Output the (x, y) coordinate of the center of the cell containing the given text.  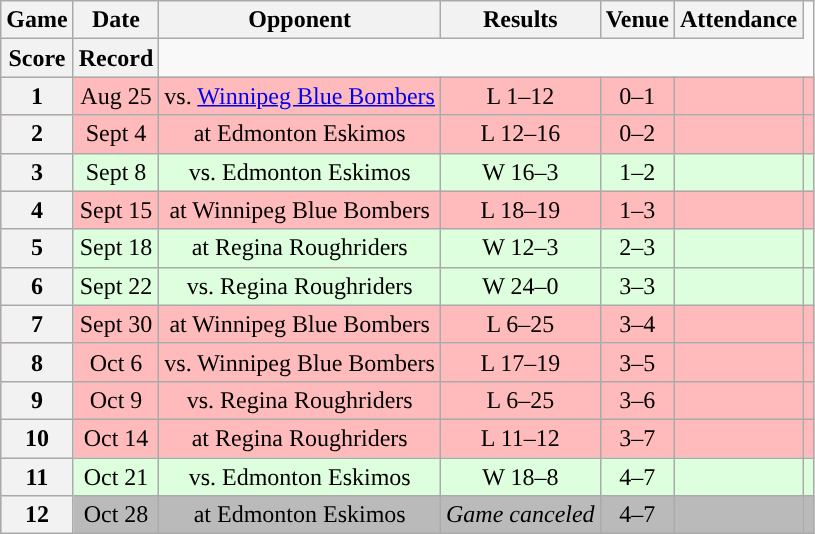
5 (37, 248)
Record (116, 58)
6 (37, 286)
11 (37, 477)
Sept 8 (116, 172)
7 (37, 324)
L 12–16 (520, 134)
12 (37, 515)
8 (37, 362)
3 (37, 172)
1 (37, 96)
Oct 9 (116, 400)
Oct 28 (116, 515)
Sept 30 (116, 324)
L 17–19 (520, 362)
Oct 21 (116, 477)
L 11–12 (520, 438)
3–4 (637, 324)
W 12–3 (520, 248)
Game (37, 20)
0–2 (637, 134)
1–2 (637, 172)
Oct 14 (116, 438)
Oct 6 (116, 362)
Aug 25 (116, 96)
9 (37, 400)
W 24–0 (520, 286)
Venue (637, 20)
Sept 22 (116, 286)
W 18–8 (520, 477)
Sept 4 (116, 134)
Sept 15 (116, 210)
3–3 (637, 286)
3–6 (637, 400)
Game canceled (520, 515)
Attendance (738, 20)
L 1–12 (520, 96)
Sept 18 (116, 248)
2–3 (637, 248)
4 (37, 210)
Date (116, 20)
Opponent (300, 20)
2 (37, 134)
3–7 (637, 438)
1–3 (637, 210)
10 (37, 438)
Score (37, 58)
W 16–3 (520, 172)
L 18–19 (520, 210)
0–1 (637, 96)
3–5 (637, 362)
Results (520, 20)
